Output the (x, y) coordinate of the center of the cell containing the given text.  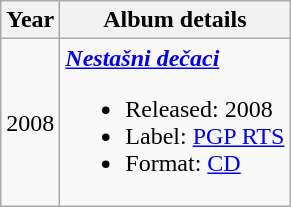
Year (30, 20)
2008 (30, 122)
Album details (175, 20)
Nestašni dečaciReleased: 2008Label: PGP RTSFormat: CD (175, 122)
